Pinpoint the cell where the given text exists, returning its [X, Y] midpoint coordinate. 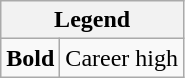
Career high [122, 58]
Bold [30, 58]
Legend [92, 20]
